Search for the cell housing the specified text and yield its (X, Y) center coordinate. 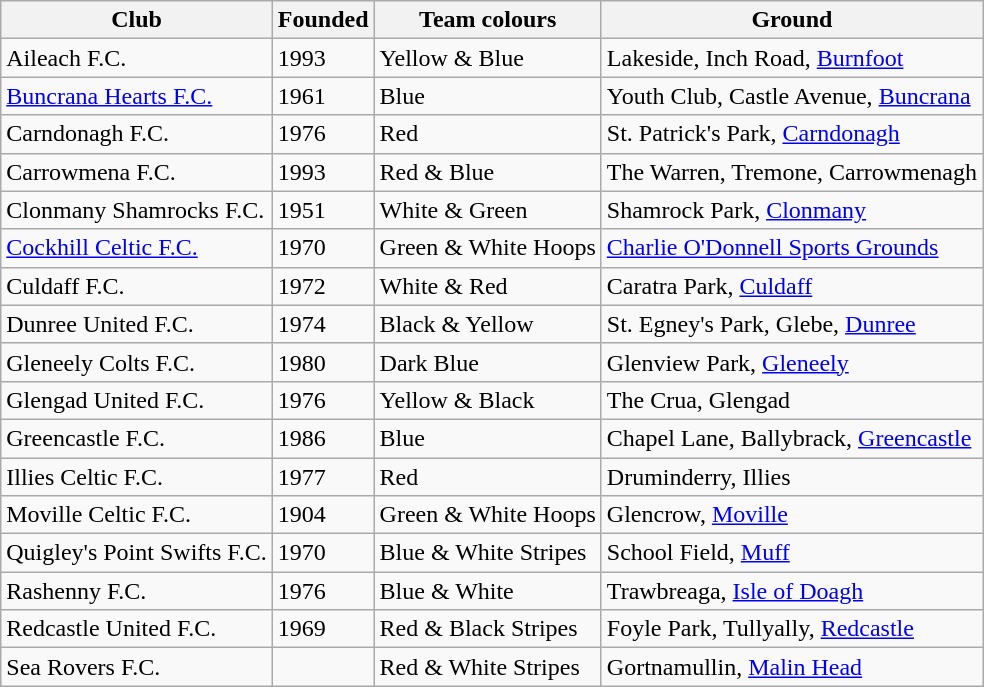
Yellow & Black (488, 400)
Foyle Park, Tullyally, Redcastle (792, 629)
Red & Black Stripes (488, 629)
Clonmany Shamrocks F.C. (137, 210)
Blue & White (488, 591)
Buncrana Hearts F.C. (137, 96)
Red & Blue (488, 172)
Youth Club, Castle Avenue, Buncrana (792, 96)
Aileach F.C. (137, 58)
Rashenny F.C. (137, 591)
1980 (323, 362)
Blue & White Stripes (488, 553)
Caratra Park, Culdaff (792, 286)
Ground (792, 20)
Illies Celtic F.C. (137, 477)
1986 (323, 438)
1972 (323, 286)
1977 (323, 477)
Red & White Stripes (488, 667)
Founded (323, 20)
1961 (323, 96)
Glengad United F.C. (137, 400)
Chapel Lane, Ballybrack, Greencastle (792, 438)
The Crua, Glengad (792, 400)
Gleneely Colts F.C. (137, 362)
Moville Celtic F.C. (137, 515)
Sea Rovers F.C. (137, 667)
Club (137, 20)
Yellow & Blue (488, 58)
The Warren, Tremone, Carrowmenagh (792, 172)
Druminderry, Illies (792, 477)
Gortnamullin, Malin Head (792, 667)
St. Patrick's Park, Carndonagh (792, 134)
Lakeside, Inch Road, Burnfoot (792, 58)
Glencrow, Moville (792, 515)
Greencastle F.C. (137, 438)
Carrowmena F.C. (137, 172)
St. Egney's Park, Glebe, Dunree (792, 324)
Dark Blue (488, 362)
Team colours (488, 20)
Cockhill Celtic F.C. (137, 248)
Shamrock Park, Clonmany (792, 210)
Dunree United F.C. (137, 324)
White & Green (488, 210)
1969 (323, 629)
Charlie O'Donnell Sports Grounds (792, 248)
School Field, Muff (792, 553)
1974 (323, 324)
Glenview Park, Gleneely (792, 362)
1951 (323, 210)
Culdaff F.C. (137, 286)
White & Red (488, 286)
1904 (323, 515)
Quigley's Point Swifts F.C. (137, 553)
Black & Yellow (488, 324)
Carndonagh F.C. (137, 134)
Redcastle United F.C. (137, 629)
Trawbreaga, Isle of Doagh (792, 591)
